Find where the given text appears and provide that cell's center as (x, y) coordinate. 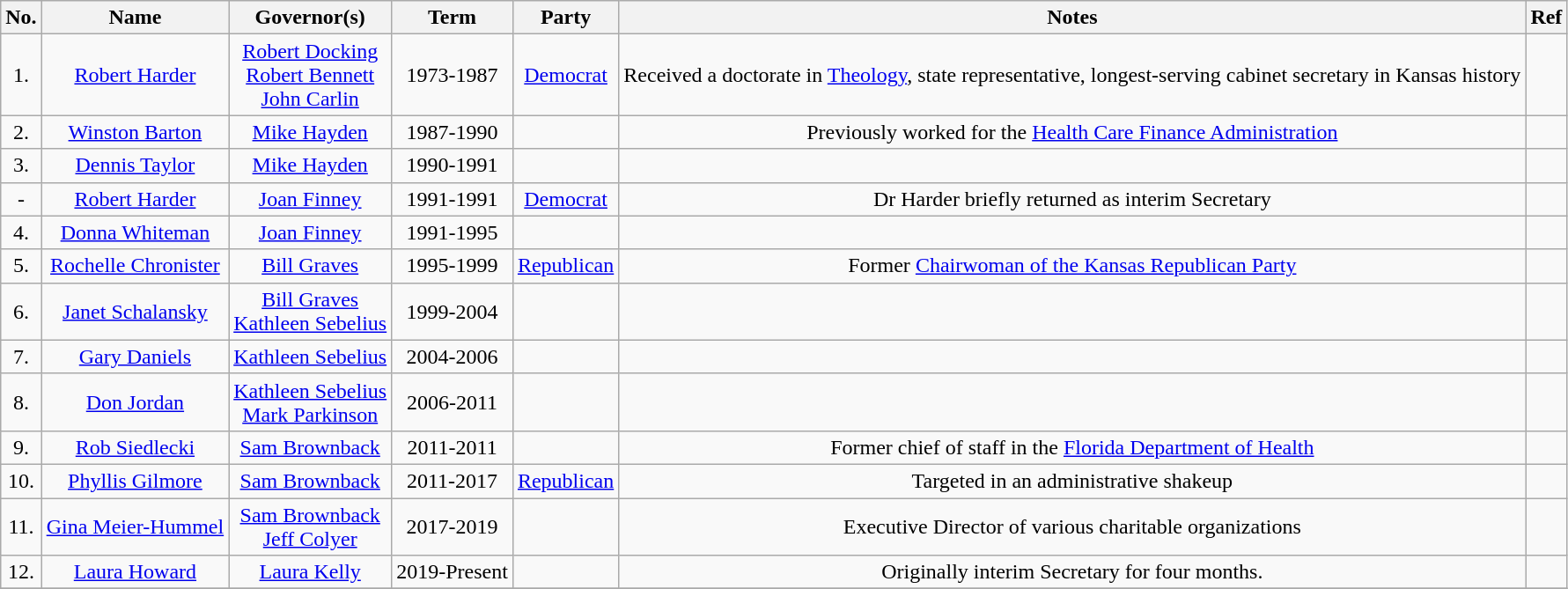
Governor(s) (310, 18)
5. (21, 266)
1991-1995 (453, 232)
2011-2017 (453, 481)
2. (21, 132)
1991-1991 (453, 199)
Phyllis Gilmore (136, 481)
11. (21, 526)
Laura Howard (136, 572)
Notes (1072, 18)
Rob Siedlecki (136, 447)
Don Jordan (136, 401)
Robert DockingRobert BennettJohn Carlin (310, 75)
2004-2006 (453, 357)
Winston Barton (136, 132)
Former chief of staff in the Florida Department of Health (1072, 447)
3. (21, 166)
Executive Director of various charitable organizations (1072, 526)
1. (21, 75)
Term (453, 18)
Kathleen Sebelius (310, 357)
Previously worked for the Health Care Finance Administration (1072, 132)
Gina Meier-Hummel (136, 526)
2019-Present (453, 572)
9. (21, 447)
Dr Harder briefly returned as interim Secretary (1072, 199)
1990-1991 (453, 166)
Name (136, 18)
- (21, 199)
12. (21, 572)
Donna Whiteman (136, 232)
Former Chairwoman of the Kansas Republican Party (1072, 266)
2011-2011 (453, 447)
Janet Schalansky (136, 312)
7. (21, 357)
Targeted in an administrative shakeup (1072, 481)
Kathleen SebeliusMark Parkinson (310, 401)
6. (21, 312)
Bill GravesKathleen Sebelius (310, 312)
Sam BrownbackJeff Colyer (310, 526)
8. (21, 401)
1995-1999 (453, 266)
Originally interim Secretary for four months. (1072, 572)
Gary Daniels (136, 357)
No. (21, 18)
Ref (1546, 18)
2006-2011 (453, 401)
4. (21, 232)
Laura Kelly (310, 572)
10. (21, 481)
1973-1987 (453, 75)
Received a doctorate in Theology, state representative, longest-serving cabinet secretary in Kansas history (1072, 75)
2017-2019 (453, 526)
Dennis Taylor (136, 166)
1987-1990 (453, 132)
1999-2004 (453, 312)
Bill Graves (310, 266)
Party (565, 18)
Rochelle Chronister (136, 266)
